Identify which cell holds the provided text, then report its (x, y) central coordinate. 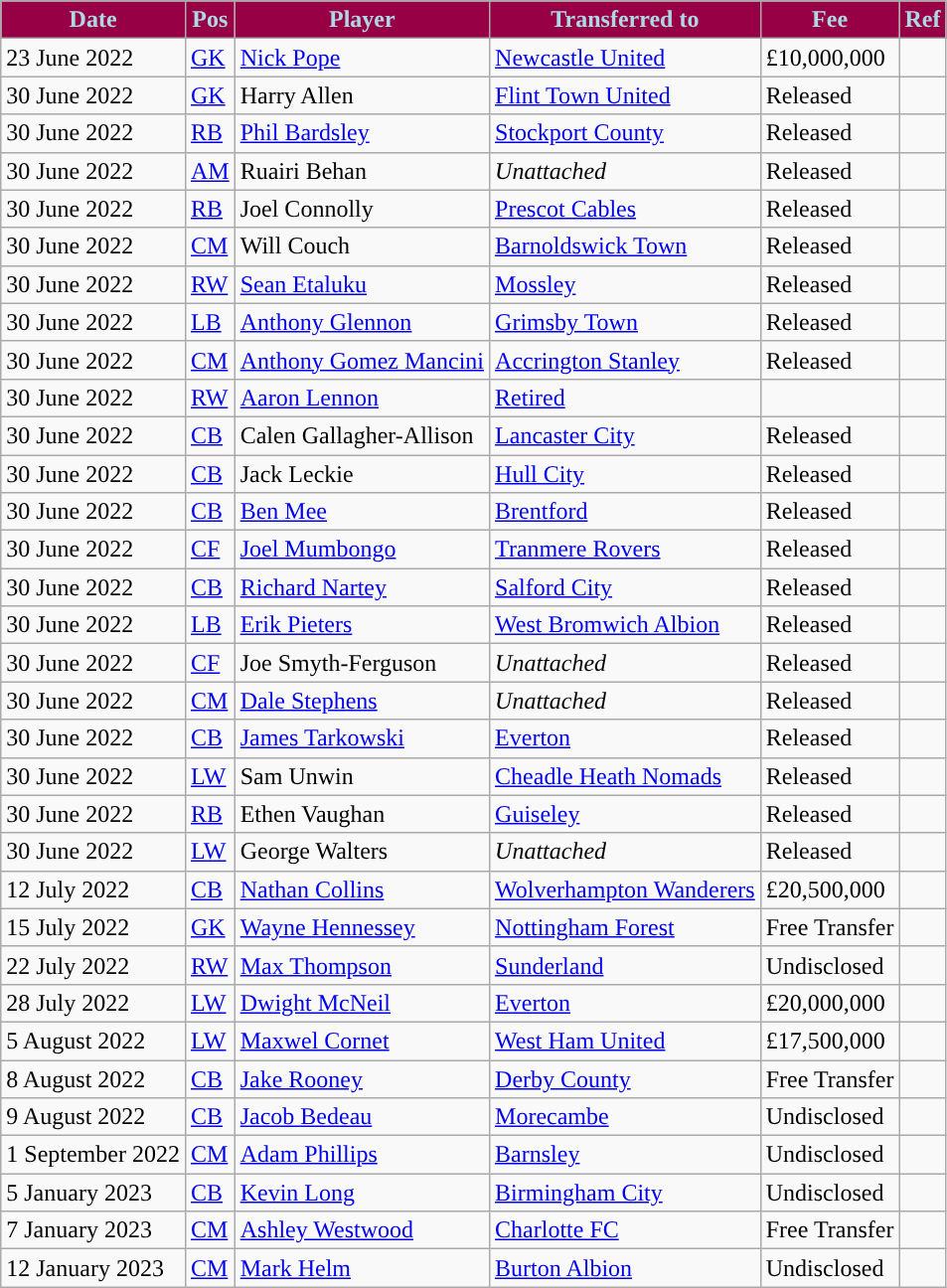
Barnoldswick Town (626, 246)
Aaron Lennon (362, 398)
Charlotte FC (626, 1230)
Ben Mee (362, 512)
Cheadle Heath Nomads (626, 776)
Wolverhampton Wanderers (626, 889)
Erik Pieters (362, 625)
£10,000,000 (830, 58)
5 August 2022 (93, 1041)
Ethen Vaughan (362, 814)
Transferred to (626, 20)
12 January 2023 (93, 1268)
Joe Smyth-Ferguson (362, 663)
Anthony Glennon (362, 322)
£20,000,000 (830, 1003)
Dale Stephens (362, 701)
Calen Gallagher-Allison (362, 435)
Barnsley (626, 1155)
Tranmere Rovers (626, 550)
Fee (830, 20)
Flint Town United (626, 95)
Grimsby Town (626, 322)
Max Thompson (362, 965)
Accrington Stanley (626, 360)
22 July 2022 (93, 965)
Guiseley (626, 814)
Adam Phillips (362, 1155)
Nathan Collins (362, 889)
Phil Bardsley (362, 133)
28 July 2022 (93, 1003)
Date (93, 20)
£20,500,000 (830, 889)
Jacob Bedeau (362, 1117)
9 August 2022 (93, 1117)
Sean Etaluku (362, 284)
Newcastle United (626, 58)
Jack Leckie (362, 474)
1 September 2022 (93, 1155)
7 January 2023 (93, 1230)
Derby County (626, 1078)
Retired (626, 398)
Harry Allen (362, 95)
Brentford (626, 512)
Will Couch (362, 246)
West Ham United (626, 1041)
Joel Connolly (362, 209)
12 July 2022 (93, 889)
Morecambe (626, 1117)
Anthony Gomez Mancini (362, 360)
AM (210, 171)
Maxwel Cornet (362, 1041)
Birmingham City (626, 1193)
West Bromwich Albion (626, 625)
Salford City (626, 587)
Hull City (626, 474)
Kevin Long (362, 1193)
Mossley (626, 284)
15 July 2022 (93, 927)
George Walters (362, 852)
Jake Rooney (362, 1078)
Wayne Hennessey (362, 927)
£17,500,000 (830, 1041)
Dwight McNeil (362, 1003)
Ref (922, 20)
Sam Unwin (362, 776)
Mark Helm (362, 1268)
23 June 2022 (93, 58)
Pos (210, 20)
Player (362, 20)
Prescot Cables (626, 209)
5 January 2023 (93, 1193)
Nick Pope (362, 58)
Ashley Westwood (362, 1230)
James Tarkowski (362, 738)
8 August 2022 (93, 1078)
Nottingham Forest (626, 927)
Ruairi Behan (362, 171)
Burton Albion (626, 1268)
Lancaster City (626, 435)
Joel Mumbongo (362, 550)
Sunderland (626, 965)
Stockport County (626, 133)
Richard Nartey (362, 587)
